Determine the (x, y) coordinate at the center of the cell enclosing the given text.  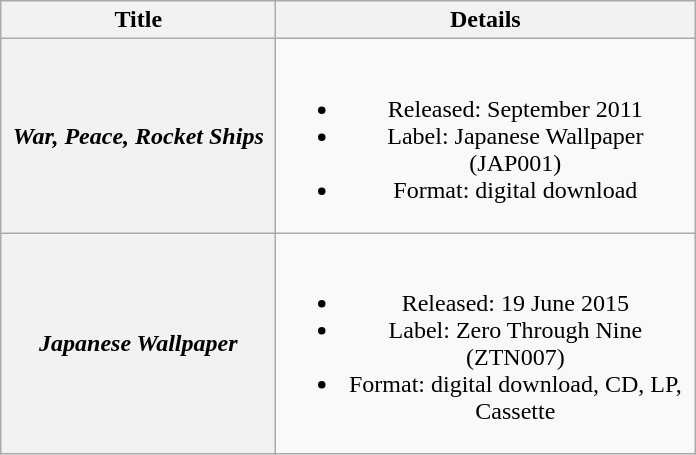
Title (138, 20)
Details (486, 20)
War, Peace, Rocket Ships (138, 136)
Released: 19 June 2015Label: Zero Through Nine (ZTN007)Format: digital download, CD, LP, Cassette (486, 344)
Japanese Wallpaper (138, 344)
Released: September 2011Label: Japanese Wallpaper (JAP001)Format: digital download (486, 136)
